Output the [x, y] coordinate of the center of the cell containing the given text.  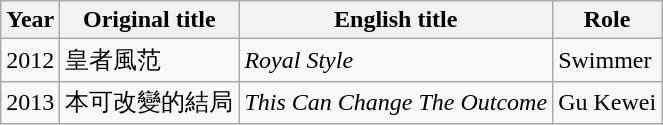
Year [30, 20]
Gu Kewei [608, 102]
Role [608, 20]
This Can Change The Outcome [396, 102]
Swimmer [608, 60]
皇者風范 [150, 60]
2013 [30, 102]
Royal Style [396, 60]
English title [396, 20]
Original title [150, 20]
本可改變的結局 [150, 102]
2012 [30, 60]
